Return (X, Y) of the center of cell containing provided text 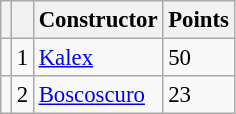
Points (198, 20)
Boscoscuro (98, 95)
Kalex (98, 58)
1 (22, 58)
Constructor (98, 20)
23 (198, 95)
50 (198, 58)
2 (22, 95)
